Search for the cell housing the specified text and yield its [X, Y] center coordinate. 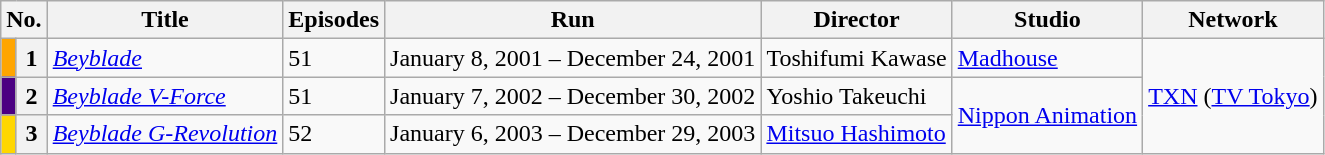
Network [1233, 20]
Madhouse [1047, 58]
Director [856, 20]
January 8, 2001 – December 24, 2001 [573, 58]
Yoshio Takeuchi [856, 96]
2 [32, 96]
3 [32, 134]
Run [573, 20]
52 [334, 134]
Studio [1047, 20]
Mitsuo Hashimoto [856, 134]
Toshifumi Kawase [856, 58]
Beyblade V-Force [165, 96]
January 7, 2002 – December 30, 2002 [573, 96]
1 [32, 58]
TXN (TV Tokyo) [1233, 96]
Beyblade [165, 58]
No. [24, 20]
Episodes [334, 20]
Nippon Animation [1047, 115]
Title [165, 20]
Beyblade G-Revolution [165, 134]
January 6, 2003 – December 29, 2003 [573, 134]
